Provide the [X, Y] coordinate of the cell's center where the given text is located.  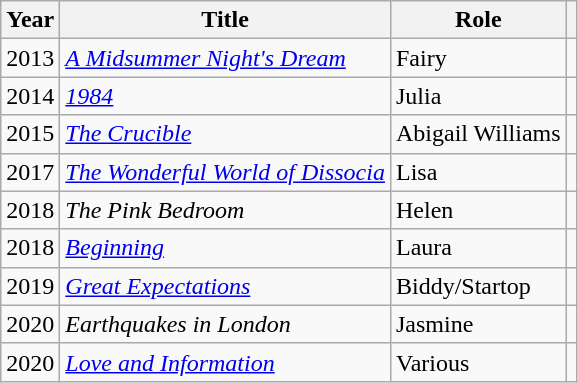
Fairy [478, 58]
Title [226, 20]
The Crucible [226, 134]
Lisa [478, 172]
Role [478, 20]
Love and Information [226, 362]
2014 [30, 96]
Jasmine [478, 324]
Earthquakes in London [226, 324]
1984 [226, 96]
2013 [30, 58]
The Pink Bedroom [226, 210]
Various [478, 362]
The Wonderful World of Dissocia [226, 172]
Year [30, 20]
Laura [478, 248]
Biddy/Startop [478, 286]
Julia [478, 96]
Helen [478, 210]
Great Expectations [226, 286]
A Midsummer Night's Dream [226, 58]
2017 [30, 172]
2019 [30, 286]
2015 [30, 134]
Beginning [226, 248]
Abigail Williams [478, 134]
